For the text-containing cell, return its midpoint in [x, y] coordinate format. 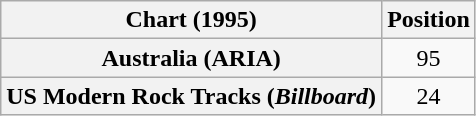
Position [429, 20]
95 [429, 58]
24 [429, 96]
Australia (ARIA) [192, 58]
Chart (1995) [192, 20]
US Modern Rock Tracks (Billboard) [192, 96]
